Return the [x, y] coordinate for the center point of the cell that contains the specified text.  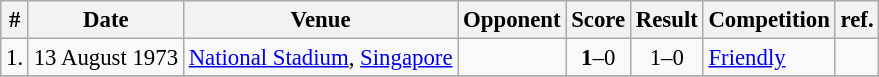
Date [106, 20]
Opponent [512, 20]
# [15, 20]
1. [15, 58]
Competition [769, 20]
Result [666, 20]
Score [598, 20]
ref. [857, 20]
Venue [320, 20]
13 August 1973 [106, 58]
Friendly [769, 58]
National Stadium, Singapore [320, 58]
